For the text-containing cell, return its midpoint in [x, y] coordinate format. 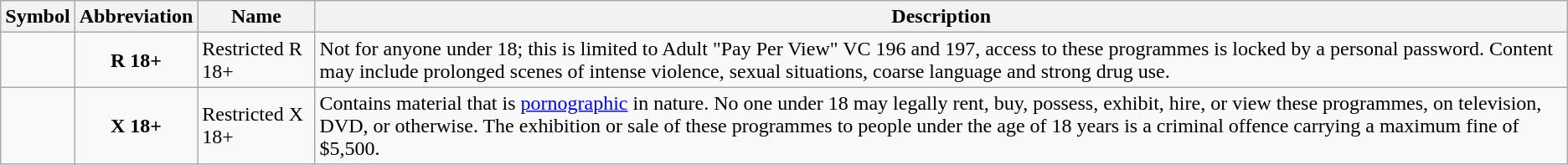
R 18+ [136, 60]
Symbol [38, 17]
Name [256, 17]
Description [941, 17]
Abbreviation [136, 17]
X 18+ [136, 126]
Restricted R 18+ [256, 60]
Restricted X 18+ [256, 126]
